Return the (X, Y) coordinate for the center point of the cell that contains the specified text.  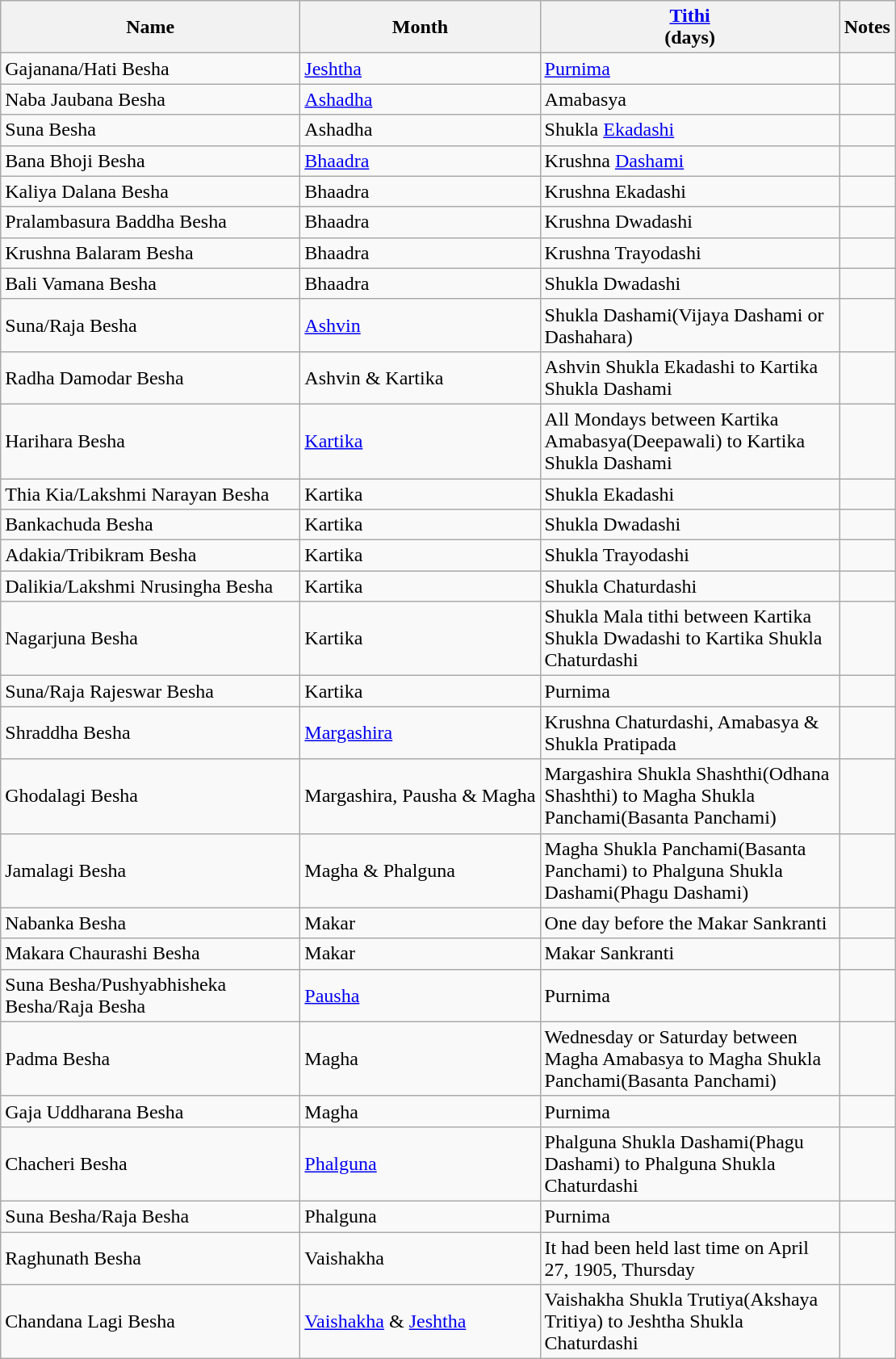
Naba Jaubana Besha (150, 99)
Name (150, 27)
Nabanka Besha (150, 923)
Radha Damodar Besha (150, 378)
It had been held last time on April 27, 1905, Thursday (689, 1258)
Bankachuda Besha (150, 525)
Raghunath Besha (150, 1258)
Vaishakha Shukla Trutiya(Akshaya Tritiya) to Jeshtha Shukla Chaturdashi (689, 1322)
Amabasya (689, 99)
Shukla Mala tithi between Kartika Shukla Dwadashi to Kartika Shukla Chaturdashi (689, 639)
All Mondays between Kartika Amabasya(Deepawali) to Kartika Shukla Dashami (689, 441)
Thia Kia/Lakshmi Narayan Besha (150, 493)
Nagarjuna Besha (150, 639)
Pralambasura Baddha Besha (150, 222)
Shukla Trayodashi (689, 556)
Margashira (420, 733)
Krushna Dwadashi (689, 222)
Kaliya Dalana Besha (150, 191)
Jamalagi Besha (150, 870)
Bali Vamana Besha (150, 283)
Shukla Chaturdashi (689, 586)
Jeshtha (420, 69)
Chacheri Besha (150, 1164)
Suna Besha (150, 130)
Bana Bhoji Besha (150, 161)
Suna Besha/Raja Besha (150, 1216)
Shraddha Besha (150, 733)
Makara Chaurashi Besha (150, 954)
Krushna Dashami (689, 161)
Krushna Ekadashi (689, 191)
Suna/Raja Rajeswar Besha (150, 691)
Vaishakha (420, 1258)
Dalikia/Lakshmi Nrusingha Besha (150, 586)
Krushna Chaturdashi, Amabasya & Shukla Pratipada (689, 733)
Gajanana/Hati Besha (150, 69)
Magha Shukla Panchami(Basanta Panchami) to Phalguna Shukla Dashami(Phagu Dashami) (689, 870)
Krushna Balaram Besha (150, 253)
Adakia/Tribikram Besha (150, 556)
Wednesday or Saturday between Magha Amabasya to Magha Shukla Panchami(Basanta Panchami) (689, 1059)
Ashvin & Kartika (420, 378)
Pausha (420, 995)
Ghodalagi Besha (150, 796)
Suna Besha/Pushyabhisheka Besha/Raja Besha (150, 995)
Tithi(days) (689, 27)
Makar Sankranti (689, 954)
Margashira Shukla Shashthi(Odhana Shashthi) to Magha Shukla Panchami(Basanta Panchami) (689, 796)
Notes (867, 27)
Suna/Raja Besha (150, 325)
Phalguna Shukla Dashami(Phagu Dashami) to Phalguna Shukla Chaturdashi (689, 1164)
Magha & Phalguna (420, 870)
Harihara Besha (150, 441)
Vaishakha & Jeshtha (420, 1322)
Ashvin (420, 325)
Ashvin Shukla Ekadashi to Kartika Shukla Dashami (689, 378)
Chandana Lagi Besha (150, 1322)
Month (420, 27)
Krushna Trayodashi (689, 253)
One day before the Makar Sankranti (689, 923)
Margashira, Pausha & Magha (420, 796)
Shukla Dashami(Vijaya Dashami or Dashahara) (689, 325)
Padma Besha (150, 1059)
Gaja Uddharana Besha (150, 1111)
